Detect which cell encompasses the target text, then output its [X, Y] center coordinate. 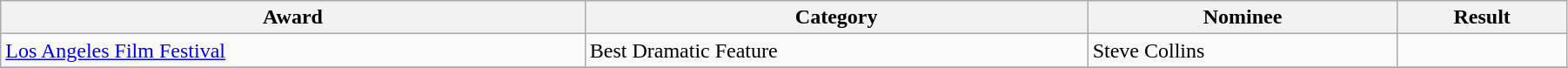
Result [1483, 17]
Steve Collins [1243, 51]
Los Angeles Film Festival [292, 51]
Category [836, 17]
Best Dramatic Feature [836, 51]
Award [292, 17]
Nominee [1243, 17]
